Determine the [X, Y] coordinate at the center of the cell enclosing the given text.  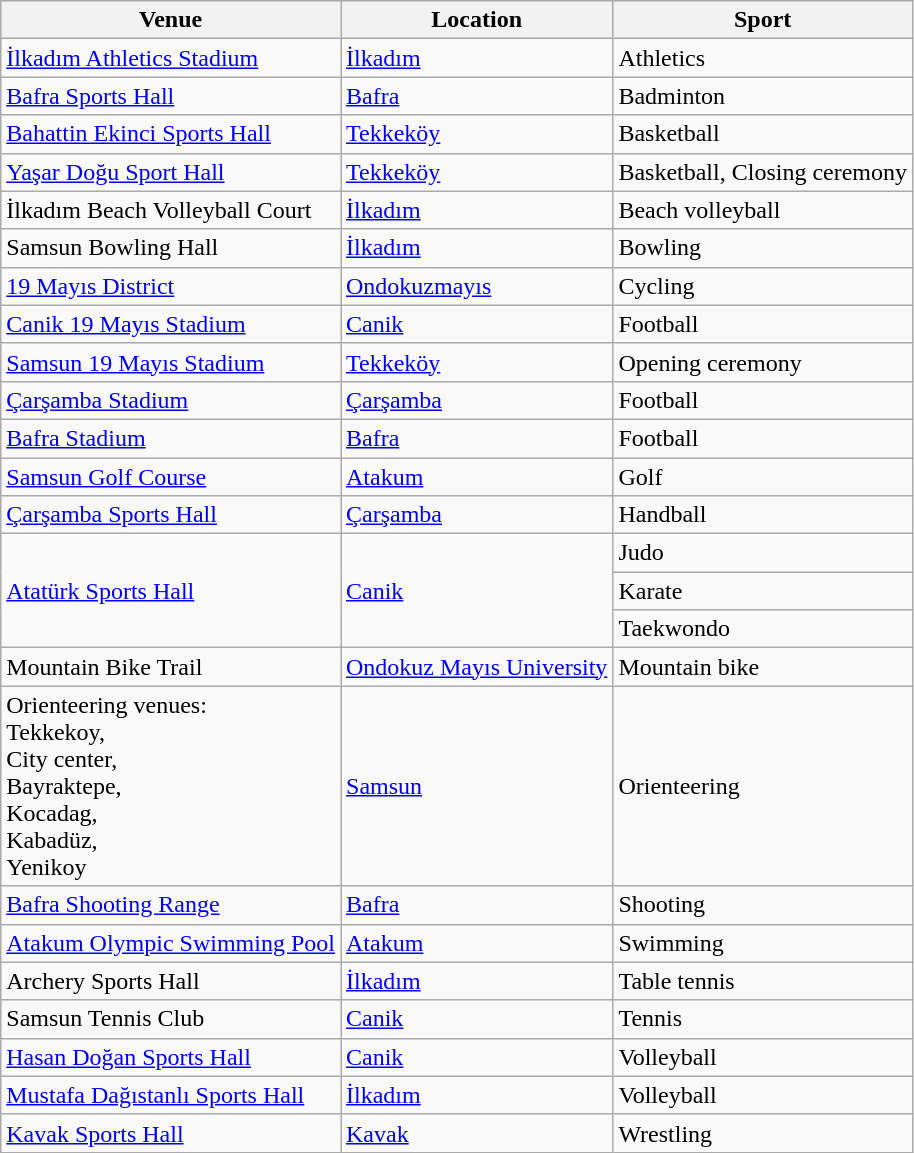
Shooting [763, 905]
Beach volleyball [763, 210]
Golf [763, 477]
Samsun [476, 786]
Sport [763, 20]
Atakum Olympic Swimming Pool [171, 943]
Basketball [763, 134]
Location [476, 20]
Archery Sports Hall [171, 981]
Samsun 19 Mayıs Stadium [171, 362]
19 Mayıs District [171, 286]
Judo [763, 553]
İlkadım Athletics Stadium [171, 58]
Venue [171, 20]
Kavak [476, 1133]
Karate [763, 591]
Mustafa Dağıstanlı Sports Hall [171, 1095]
Samsun Golf Course [171, 477]
Orienteering venues:Tekkekoy,City center,Bayraktepe,Kocadag,Kabadüz,Yenikoy [171, 786]
Table tennis [763, 981]
Bahattin Ekinci Sports Hall [171, 134]
Hasan Doğan Sports Hall [171, 1057]
Tennis [763, 1019]
Opening ceremony [763, 362]
Bafra Sports Hall [171, 96]
Taekwondo [763, 629]
Badminton [763, 96]
Çarşamba Stadium [171, 400]
Wrestling [763, 1133]
Yaşar Doğu Sport Hall [171, 172]
Orienteering [763, 786]
Bafra Shooting Range [171, 905]
Basketball, Closing ceremony [763, 172]
Bowling [763, 248]
Athletics [763, 58]
İlkadım Beach Volleyball Court [171, 210]
Ondokuzmayıs [476, 286]
Handball [763, 515]
Samsun Tennis Club [171, 1019]
Ondokuz Mayıs University [476, 667]
Mountain Bike Trail [171, 667]
Swimming [763, 943]
Kavak Sports Hall [171, 1133]
Bafra Stadium [171, 438]
Canik 19 Mayıs Stadium [171, 324]
Cycling [763, 286]
Çarşamba Sports Hall [171, 515]
Samsun Bowling Hall [171, 248]
Mountain bike [763, 667]
Atatürk Sports Hall [171, 591]
